Return the (X, Y) coordinate for the center point of the cell that contains the specified text.  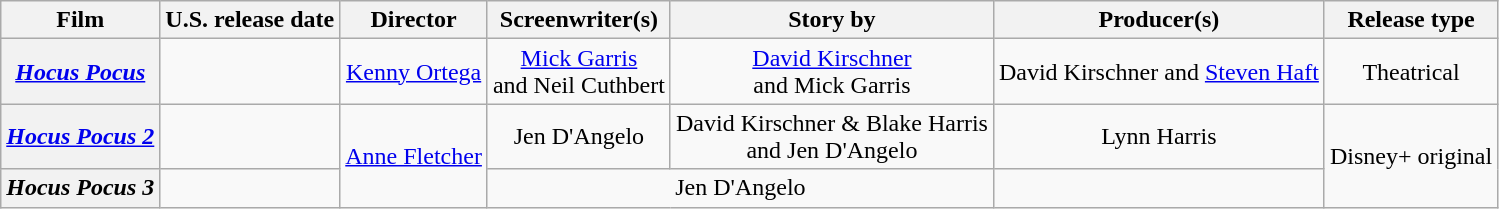
Mick Garris and Neil Cuthbert (578, 72)
David Kirschner and Steven Haft (1158, 72)
David Kirschner and Mick Garris (832, 72)
Theatrical (1410, 72)
Kenny Ortega (414, 72)
Story by (832, 20)
U.S. release date (250, 20)
Release type (1410, 20)
David Kirschner & Blake Harris and Jen D'Angelo (832, 136)
Hocus Pocus 3 (80, 188)
Director (414, 20)
Anne Fletcher (414, 156)
Producer(s) (1158, 20)
Film (80, 20)
Hocus Pocus (80, 72)
Hocus Pocus 2 (80, 136)
Screenwriter(s) (578, 20)
Disney+ original (1410, 156)
Lynn Harris (1158, 136)
